Determine the (x, y) coordinate at the center of the cell enclosing the given text.  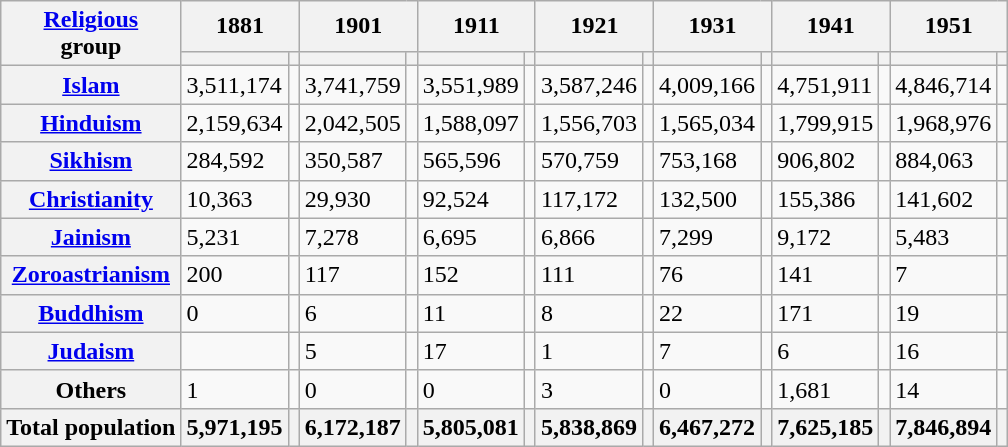
Buddhism (91, 313)
3,511,174 (234, 85)
2,159,634 (234, 123)
1951 (949, 26)
1,968,976 (944, 123)
3,587,246 (588, 85)
5,483 (944, 237)
92,524 (470, 199)
152 (470, 275)
8 (588, 313)
Hinduism (91, 123)
16 (944, 351)
117 (352, 275)
1,556,703 (588, 123)
Religiousgroup (91, 34)
7,846,894 (944, 427)
155,386 (826, 199)
284,592 (234, 161)
22 (708, 313)
5,838,869 (588, 427)
4,846,714 (944, 85)
2,042,505 (352, 123)
5,231 (234, 237)
7,278 (352, 237)
5,805,081 (470, 427)
753,168 (708, 161)
1921 (594, 26)
141,602 (944, 199)
117,172 (588, 199)
565,596 (470, 161)
76 (708, 275)
Islam (91, 85)
Judaism (91, 351)
6,467,272 (708, 427)
7,625,185 (826, 427)
3 (588, 389)
1,681 (826, 389)
906,802 (826, 161)
171 (826, 313)
14 (944, 389)
5 (352, 351)
Sikhism (91, 161)
1881 (240, 26)
200 (234, 275)
6,172,187 (352, 427)
132,500 (708, 199)
1911 (476, 26)
6,695 (470, 237)
7,299 (708, 237)
Jainism (91, 237)
3,551,989 (470, 85)
6,866 (588, 237)
19 (944, 313)
350,587 (352, 161)
1941 (831, 26)
10,363 (234, 199)
1,799,915 (826, 123)
570,759 (588, 161)
1901 (358, 26)
17 (470, 351)
Total population (91, 427)
Zoroastrianism (91, 275)
1931 (713, 26)
Christianity (91, 199)
1,565,034 (708, 123)
3,741,759 (352, 85)
141 (826, 275)
1,588,097 (470, 123)
11 (470, 313)
884,063 (944, 161)
4,751,911 (826, 85)
111 (588, 275)
Others (91, 389)
9,172 (826, 237)
4,009,166 (708, 85)
29,930 (352, 199)
5,971,195 (234, 427)
